Determine the (X, Y) coordinate at the center of the cell enclosing the given text.  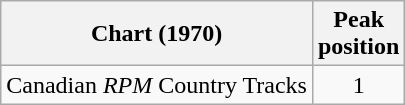
Chart (1970) (157, 34)
1 (358, 85)
Canadian RPM Country Tracks (157, 85)
Peakposition (358, 34)
